For the text-containing cell, return its midpoint in [X, Y] coordinate format. 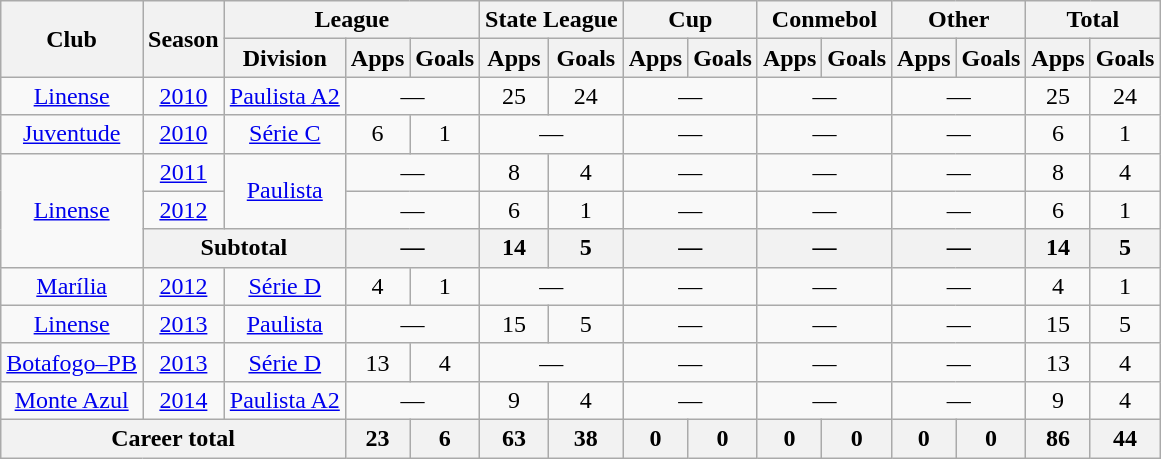
Season [183, 39]
State League [552, 20]
63 [514, 438]
Total [1093, 20]
Club [72, 39]
Monte Azul [72, 400]
Career total [174, 438]
Série C [284, 134]
League [352, 20]
Subtotal [244, 248]
Juventude [72, 134]
38 [586, 438]
Botafogo–PB [72, 362]
23 [377, 438]
Cup [690, 20]
2014 [183, 400]
Marília [72, 286]
Other [959, 20]
Division [284, 58]
44 [1125, 438]
86 [1058, 438]
2011 [183, 172]
Conmebol [824, 20]
